Output the (x, y) coordinate of the center of the cell containing the given text.  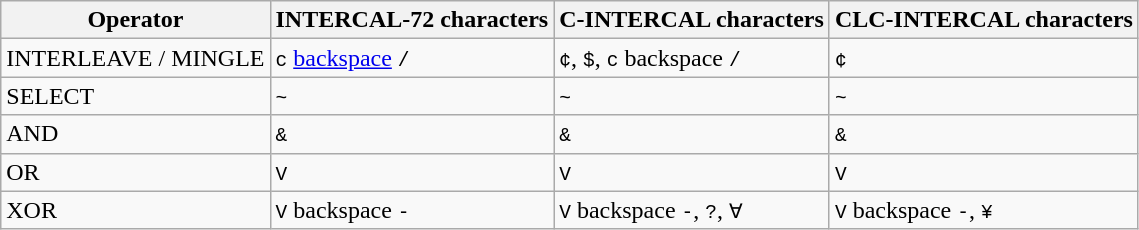
V backspace -, ¥ (984, 210)
Operator (136, 20)
OR (136, 172)
XOR (136, 210)
INTERLEAVE / MINGLE (136, 58)
INTERCAL-72 characters (412, 20)
V backspace -, ?, ∀ (692, 210)
¢, $, c backspace / (692, 58)
SELECT (136, 96)
AND (136, 134)
¢ (984, 58)
CLC-INTERCAL characters (984, 20)
c backspace / (412, 58)
C-INTERCAL characters (692, 20)
V backspace - (412, 210)
